Return the [x, y] coordinate for the center point of the cell that contains the specified text.  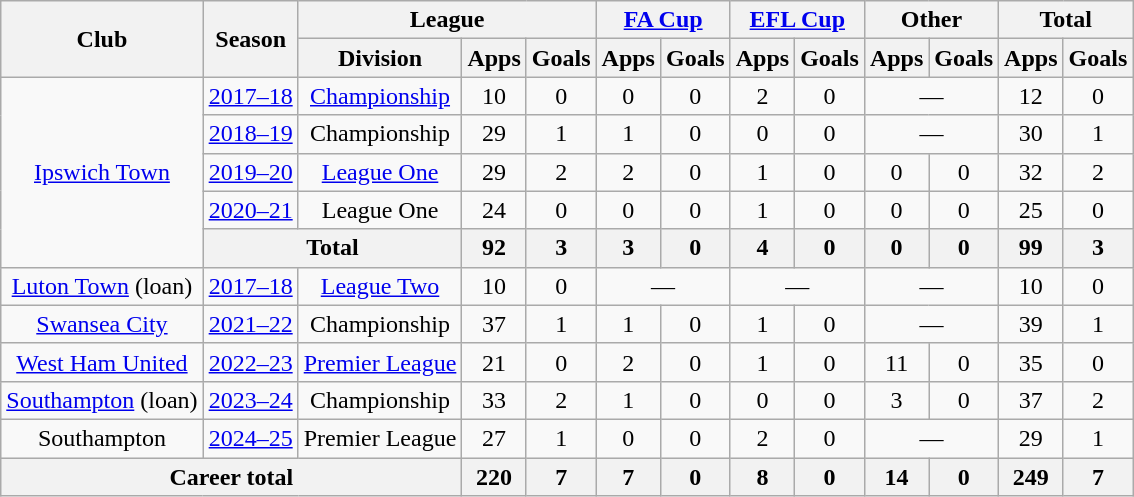
11 [896, 362]
27 [494, 438]
99 [1031, 248]
West Ham United [102, 362]
2019–20 [250, 172]
92 [494, 248]
Southampton [102, 438]
2020–21 [250, 210]
EFL Cup [797, 20]
39 [1031, 324]
220 [494, 477]
Luton Town (loan) [102, 286]
2023–24 [250, 400]
2024–25 [250, 438]
2021–22 [250, 324]
Club [102, 39]
32 [1031, 172]
30 [1031, 134]
League Two [380, 286]
Ipswich Town [102, 172]
League [447, 20]
21 [494, 362]
Division [380, 58]
Southampton (loan) [102, 400]
Season [250, 39]
4 [762, 248]
14 [896, 477]
Swansea City [102, 324]
33 [494, 400]
35 [1031, 362]
2018–19 [250, 134]
2022–23 [250, 362]
12 [1031, 96]
FA Cup [663, 20]
Other [931, 20]
8 [762, 477]
Career total [232, 477]
24 [494, 210]
249 [1031, 477]
25 [1031, 210]
